From the cell containing the given text, extract its center point as [X, Y] coordinate. 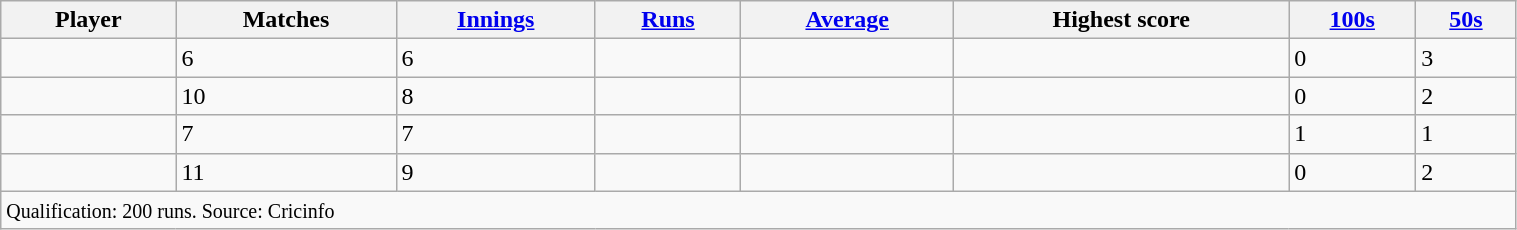
8 [496, 96]
10 [286, 96]
100s [1352, 20]
Innings [496, 20]
9 [496, 172]
Matches [286, 20]
3 [1466, 58]
Highest score [1122, 20]
Qualification: 200 runs. Source: Cricinfo [758, 210]
Player [88, 20]
Runs [668, 20]
11 [286, 172]
Average [848, 20]
50s [1466, 20]
